Determine the [X, Y] coordinate at the center of the cell enclosing the given text.  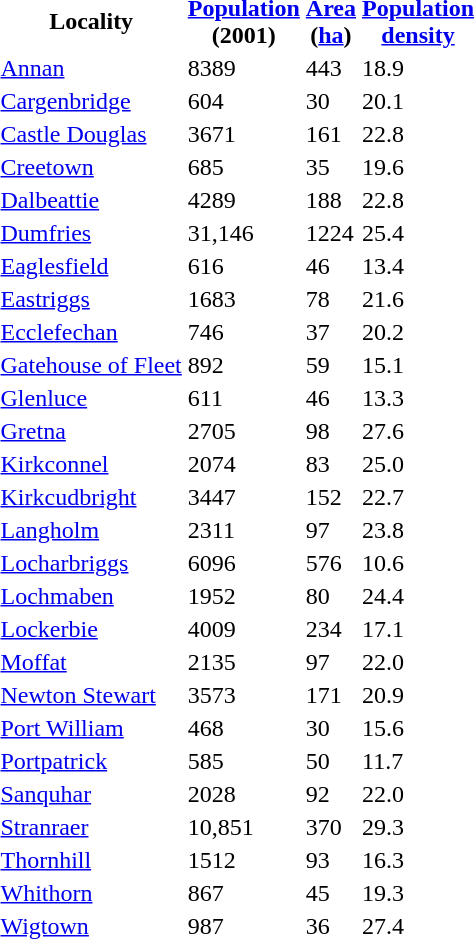
443 [330, 68]
892 [244, 365]
80 [330, 596]
6096 [244, 563]
1224 [330, 233]
3573 [244, 695]
92 [330, 794]
3671 [244, 134]
604 [244, 101]
2074 [244, 464]
3447 [244, 497]
152 [330, 497]
1683 [244, 299]
370 [330, 827]
161 [330, 134]
31,146 [244, 233]
188 [330, 200]
45 [330, 893]
2028 [244, 794]
1512 [244, 860]
98 [330, 431]
468 [244, 728]
867 [244, 893]
50 [330, 761]
4009 [244, 629]
576 [330, 563]
2135 [244, 662]
1952 [244, 596]
93 [330, 860]
2311 [244, 530]
685 [244, 167]
37 [330, 332]
10,851 [244, 827]
4289 [244, 200]
611 [244, 398]
616 [244, 266]
171 [330, 695]
8389 [244, 68]
59 [330, 365]
83 [330, 464]
2705 [244, 431]
585 [244, 761]
746 [244, 332]
234 [330, 629]
78 [330, 299]
35 [330, 167]
